Return [x, y] of the center of cell containing provided text 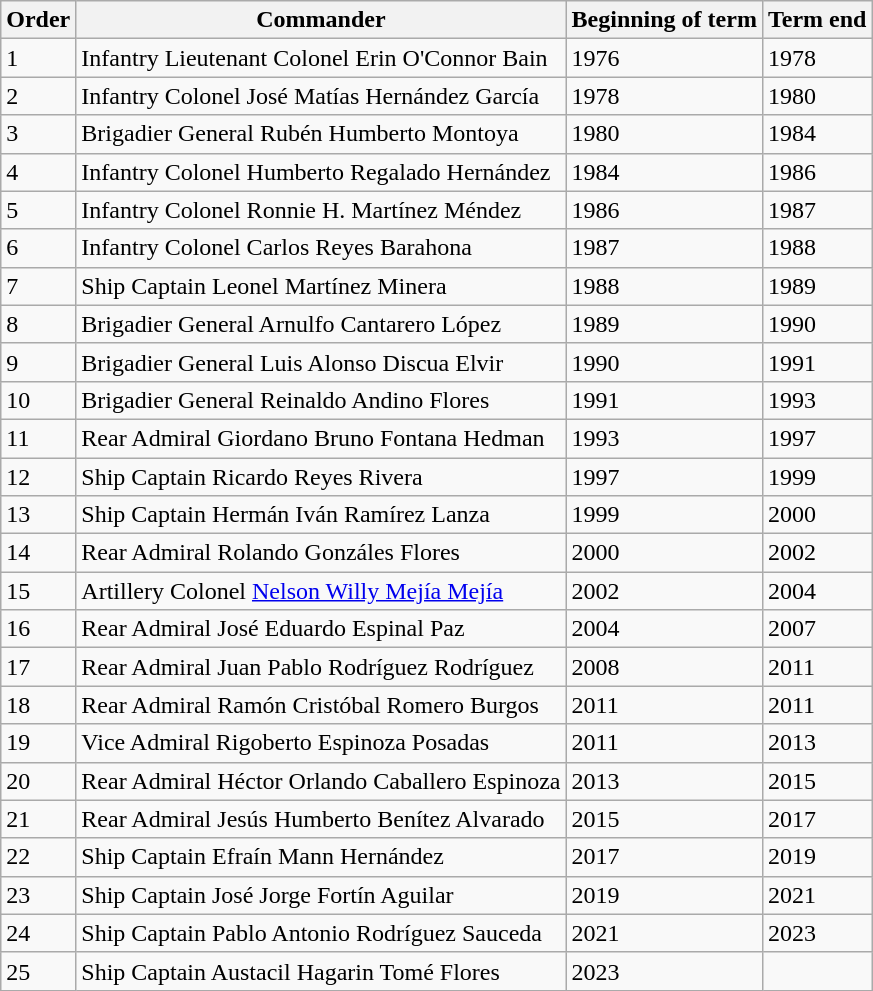
7 [38, 286]
9 [38, 362]
Term end [817, 20]
22 [38, 857]
Order [38, 20]
Ship Captain Austacil Hagarin Tomé Flores [321, 971]
13 [38, 515]
Rear Admiral Ramón Cristóbal Romero Burgos [321, 705]
24 [38, 933]
Infantry Colonel José Matías Hernández García [321, 96]
Brigadier General Arnulfo Cantarero López [321, 324]
Ship Captain Efraín Mann Hernández [321, 857]
2 [38, 96]
Ship Captain Pablo Antonio Rodríguez Sauceda [321, 933]
5 [38, 210]
Rear Admiral Juan Pablo Rodríguez Rodríguez [321, 667]
2008 [664, 667]
Rear Admiral Héctor Orlando Caballero Espinoza [321, 781]
Rear Admiral Rolando Gonzáles Flores [321, 553]
23 [38, 895]
Artillery Colonel Nelson Willy Mejía Mejía [321, 591]
1976 [664, 58]
Beginning of term [664, 20]
10 [38, 400]
Ship Captain Ricardo Reyes Rivera [321, 477]
3 [38, 134]
Infantry Colonel Humberto Regalado Hernández [321, 172]
18 [38, 705]
Infantry Colonel Ronnie H. Martínez Méndez [321, 210]
17 [38, 667]
25 [38, 971]
Brigadier General Rubén Humberto Montoya [321, 134]
20 [38, 781]
4 [38, 172]
12 [38, 477]
15 [38, 591]
Brigadier General Reinaldo Andino Flores [321, 400]
8 [38, 324]
2007 [817, 629]
Ship Captain Hermán Iván Ramírez Lanza [321, 515]
6 [38, 248]
Rear Admiral Jesús Humberto Benítez Alvarado [321, 819]
Vice Admiral Rigoberto Espinoza Posadas [321, 743]
Infantry Lieutenant Colonel Erin O'Connor Bain [321, 58]
19 [38, 743]
Ship Captain Leonel Martínez Minera [321, 286]
11 [38, 438]
14 [38, 553]
Ship Captain José Jorge Fortín Aguilar [321, 895]
21 [38, 819]
1 [38, 58]
Rear Admiral José Eduardo Espinal Paz [321, 629]
Infantry Colonel Carlos Reyes Barahona [321, 248]
Commander [321, 20]
Rear Admiral Giordano Bruno Fontana Hedman [321, 438]
16 [38, 629]
Brigadier General Luis Alonso Discua Elvir [321, 362]
